Pinpoint the cell where the given text exists, returning its [X, Y] midpoint coordinate. 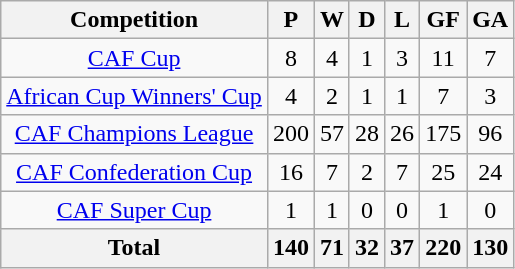
CAF Champions League [134, 134]
CAF Confederation Cup [134, 172]
GA [490, 20]
26 [402, 134]
L [402, 20]
CAF Super Cup [134, 210]
GF [444, 20]
8 [290, 58]
24 [490, 172]
25 [444, 172]
CAF Cup [134, 58]
130 [490, 248]
Competition [134, 20]
P [290, 20]
W [332, 20]
175 [444, 134]
11 [444, 58]
200 [290, 134]
71 [332, 248]
32 [366, 248]
D [366, 20]
Total [134, 248]
140 [290, 248]
African Cup Winners' Cup [134, 96]
57 [332, 134]
37 [402, 248]
220 [444, 248]
16 [290, 172]
96 [490, 134]
28 [366, 134]
